Output the (X, Y) coordinate of the center of the cell containing the given text.  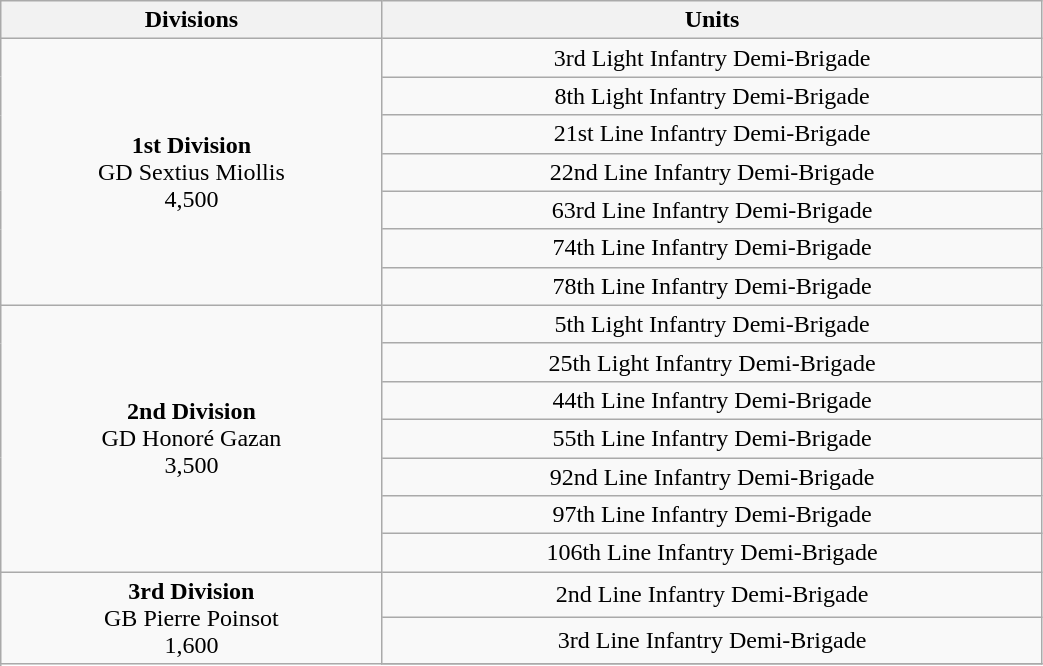
2nd Line Infantry Demi-Brigade (712, 595)
Divisions (192, 20)
2nd DivisionGD Honoré Gazan3,500 (192, 438)
63rd Line Infantry Demi-Brigade (712, 210)
5th Light Infantry Demi-Brigade (712, 324)
22nd Line Infantry Demi-Brigade (712, 172)
92nd Line Infantry Demi-Brigade (712, 477)
106th Line Infantry Demi-Brigade (712, 553)
55th Line Infantry Demi-Brigade (712, 438)
3rd DivisionGB Pierre Poinsot1,600 (192, 618)
97th Line Infantry Demi-Brigade (712, 515)
25th Light Infantry Demi-Brigade (712, 362)
3rd Light Infantry Demi-Brigade (712, 58)
3rd Line Infantry Demi-Brigade (712, 641)
44th Line Infantry Demi-Brigade (712, 400)
1st DivisionGD Sextius Miollis4,500 (192, 172)
78th Line Infantry Demi-Brigade (712, 286)
74th Line Infantry Demi-Brigade (712, 248)
Units (712, 20)
21st Line Infantry Demi-Brigade (712, 134)
8th Light Infantry Demi-Brigade (712, 96)
